Locate the cell with the specified text and output its [x, y] center coordinate. 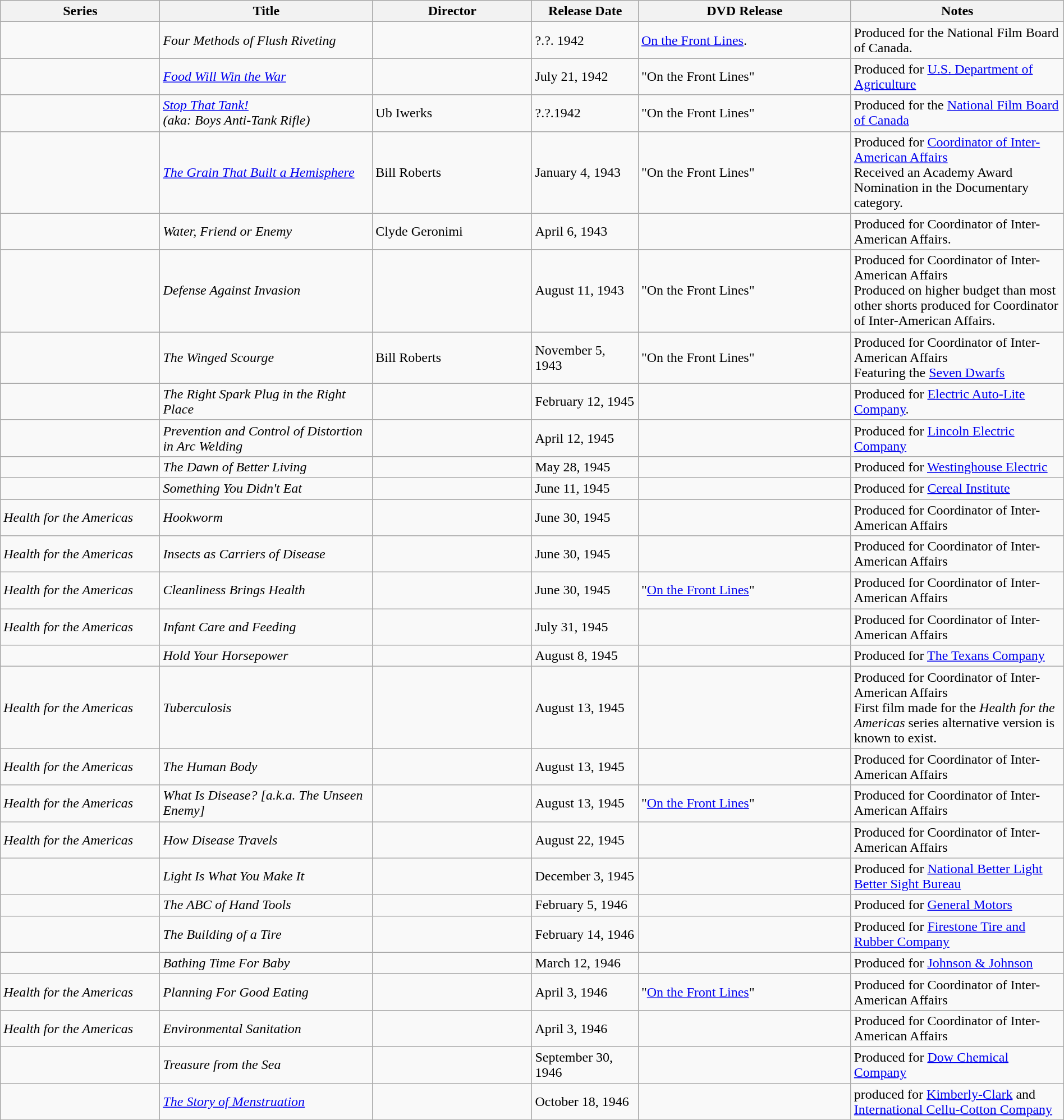
Produced for Electric Auto-Lite Company. [957, 402]
produced for Kimberly-Clark and International Cellu-Cotton Company [957, 1101]
How Disease Travels [266, 839]
Title [266, 11]
Release Date [585, 11]
August 8, 1945 [585, 656]
December 3, 1945 [585, 876]
Notes [957, 11]
Clyde Geronimi [452, 231]
Water, Friend or Enemy [266, 231]
Produced for General Motors [957, 905]
Defense Against Invasion [266, 291]
Produced for Johnson & Johnson [957, 963]
November 5, 1943 [585, 357]
?.?.1942 [585, 113]
September 30, 1946 [585, 1065]
On the Front Lines. [744, 40]
Prevention and Control of Distortion in Arc Welding [266, 438]
Planning For Good Eating [266, 992]
Produced for Firestone Tire and Rubber Company [957, 934]
Four Methods of Flush Riveting [266, 40]
January 4, 1943 [585, 172]
What Is Disease? [a.k.a. The Unseen Enemy] [266, 804]
The Winged Scourge [266, 357]
April 12, 1945 [585, 438]
August 22, 1945 [585, 839]
Something You Didn't Eat [266, 488]
Produced for The Texans Company [957, 656]
Stop That Tank! (aka: Boys Anti-Tank Rifle) [266, 113]
Produced for Lincoln Electric Company [957, 438]
Hold Your Horsepower [266, 656]
July 21, 1942 [585, 76]
The Right Spark Plug in the Right Place [266, 402]
The Building of a Tire [266, 934]
Produced for Coordinator of Inter-American Affairs Featuring the Seven Dwarfs [957, 357]
October 18, 1946 [585, 1101]
Series [80, 11]
Treasure from the Sea [266, 1065]
Produced for the National Film Board of Canada [957, 113]
June 11, 1945 [585, 488]
Light Is What You Make It [266, 876]
Food Will Win the War [266, 76]
February 14, 1946 [585, 934]
February 5, 1946 [585, 905]
July 31, 1945 [585, 627]
Produced for Westinghouse Electric [957, 467]
Bathing Time For Baby [266, 963]
May 28, 1945 [585, 467]
The Story of Menstruation [266, 1101]
The Grain That Built a Hemisphere [266, 172]
Produced for Coordinator of Inter-American AffairsReceived an Academy Award Nomination in the Documentary category. [957, 172]
The Human Body [266, 766]
Director [452, 11]
Hookworm [266, 517]
The Dawn of Better Living [266, 467]
March 12, 1946 [585, 963]
Tuberculosis [266, 708]
Infant Care and Feeding [266, 627]
August 11, 1943 [585, 291]
February 12, 1945 [585, 402]
Insects as Carriers of Disease [266, 554]
April 6, 1943 [585, 231]
Ub Iwerks [452, 113]
Produced for U.S. Department of Agriculture [957, 76]
Environmental Sanitation [266, 1028]
Produced for Dow Chemical Company [957, 1065]
Produced for National Better Light Better Sight Bureau [957, 876]
DVD Release [744, 11]
Cleanliness Brings Health [266, 590]
Produced for Coordinator of Inter-American Affairs First film made for the Health for the Americas series alternative version is known to exist. [957, 708]
Produced for the National Film Board of Canada. [957, 40]
Produced for Coordinator of Inter-American Affairs. [957, 231]
?.?. 1942 [585, 40]
The ABC of Hand Tools [266, 905]
Produced for Cereal Institute [957, 488]
